Return [X, Y] of the center of cell containing provided text 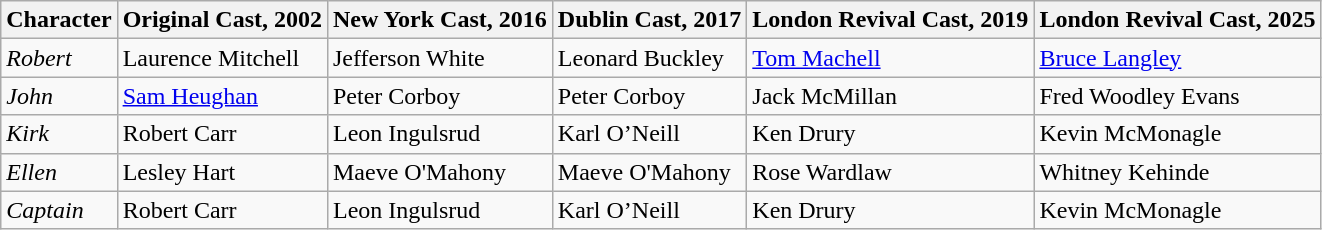
John [59, 96]
London Revival Cast, 2025 [1178, 20]
London Revival Cast, 2019 [890, 20]
Ellen [59, 172]
Original Cast, 2002 [222, 20]
Whitney Kehinde [1178, 172]
Jefferson White [440, 58]
Captain [59, 210]
Laurence Mitchell [222, 58]
Sam Heughan [222, 96]
Bruce Langley [1178, 58]
Leonard Buckley [649, 58]
Dublin Cast, 2017 [649, 20]
Kirk [59, 134]
Rose Wardlaw [890, 172]
Character [59, 20]
New York Cast, 2016 [440, 20]
Fred Woodley Evans [1178, 96]
Robert [59, 58]
Tom Machell [890, 58]
Lesley Hart [222, 172]
Jack McMillan [890, 96]
